For the text-containing cell, return its midpoint in (x, y) coordinate format. 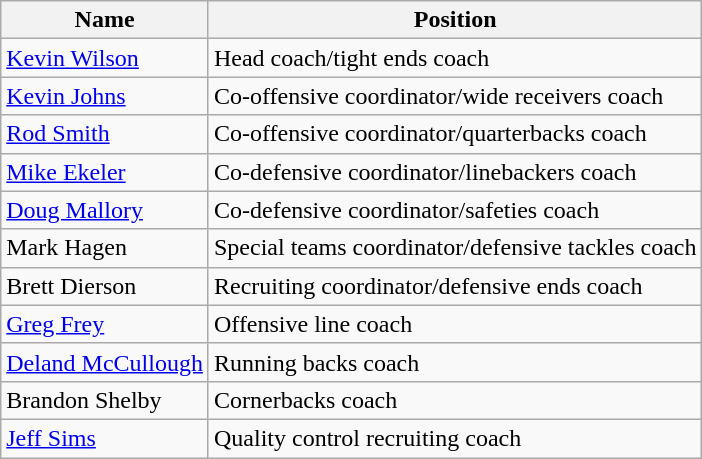
Head coach/tight ends coach (455, 58)
Deland McCullough (105, 362)
Running backs coach (455, 362)
Co-defensive coordinator/linebackers coach (455, 172)
Doug Mallory (105, 210)
Jeff Sims (105, 438)
Quality control recruiting coach (455, 438)
Rod Smith (105, 134)
Special teams coordinator/defensive tackles coach (455, 248)
Greg Frey (105, 324)
Brett Dierson (105, 286)
Co-defensive coordinator/safeties coach (455, 210)
Co-offensive coordinator/quarterbacks coach (455, 134)
Kevin Wilson (105, 58)
Cornerbacks coach (455, 400)
Position (455, 20)
Kevin Johns (105, 96)
Brandon Shelby (105, 400)
Recruiting coordinator/defensive ends coach (455, 286)
Mark Hagen (105, 248)
Name (105, 20)
Co-offensive coordinator/wide receivers coach (455, 96)
Offensive line coach (455, 324)
Mike Ekeler (105, 172)
